Output the [X, Y] coordinate of the center of the cell containing the given text.  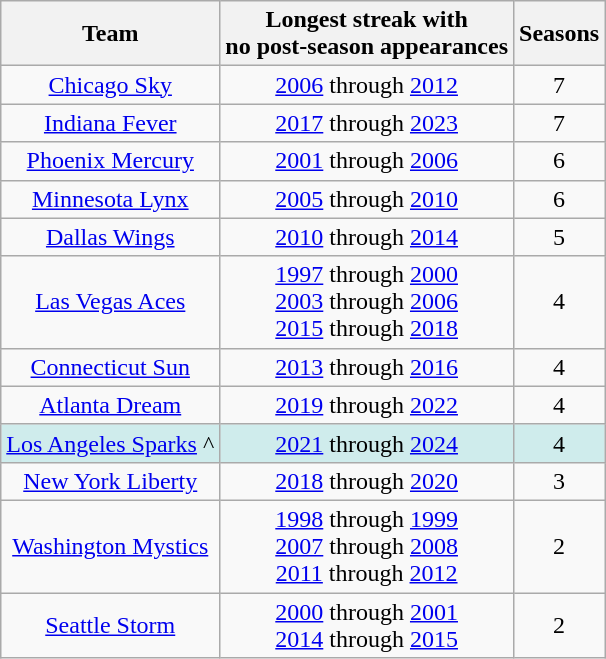
Connecticut Sun [110, 367]
Dallas Wings [110, 237]
Atlanta Dream [110, 405]
2021 through 2024 [367, 443]
2019 through 2022 [367, 405]
1998 through 19992007 through 20082011 through 2012 [367, 546]
Minnesota Lynx [110, 199]
Indiana Fever [110, 123]
Washington Mystics [110, 546]
Seasons [560, 34]
2013 through 2016 [367, 367]
New York Liberty [110, 481]
Los Angeles Sparks ^ [110, 443]
2018 through 2020 [367, 481]
5 [560, 237]
2001 through 2006 [367, 161]
3 [560, 481]
Seattle Storm [110, 624]
2000 through 20012014 through 2015 [367, 624]
2006 through 2012 [367, 85]
2005 through 2010 [367, 199]
Phoenix Mercury [110, 161]
Longest streak with no post-season appearances [367, 34]
2010 through 2014 [367, 237]
2017 through 2023 [367, 123]
Las Vegas Aces [110, 302]
Team [110, 34]
Chicago Sky [110, 85]
1997 through 20002003 through 20062015 through 2018 [367, 302]
